Output the (X, Y) coordinate of the center of the cell containing the given text.  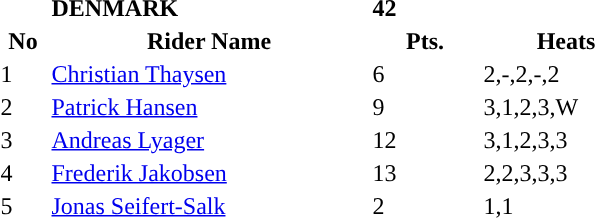
Christian Thaysen (209, 74)
Patrick Hansen (209, 107)
Pts. (425, 41)
Frederik Jakobsen (209, 173)
Andreas Lyager (209, 140)
12 (425, 140)
Rider Name (209, 41)
13 (425, 173)
6 (425, 74)
9 (425, 107)
